Pinpoint the cell where the given text exists, returning its (X, Y) midpoint coordinate. 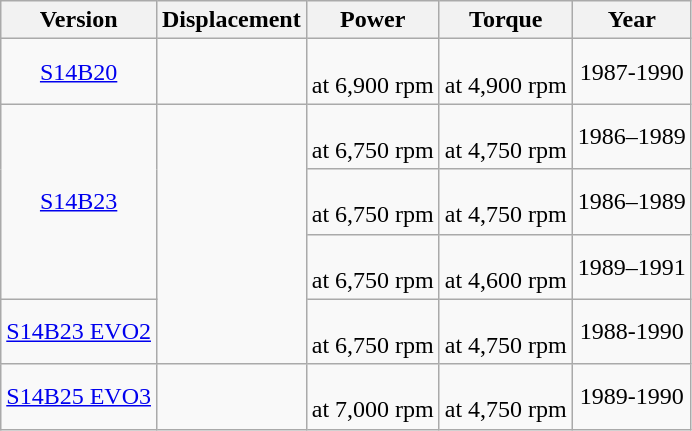
Torque (506, 20)
S14B25 EVO3 (79, 396)
1987-1990 (632, 72)
Power (372, 20)
at 6,900 rpm (372, 72)
S14B20 (79, 72)
at 4,900 rpm (506, 72)
1989–1991 (632, 266)
at 7,000 rpm (372, 396)
Year (632, 20)
S14B23 (79, 202)
Displacement (231, 20)
1988-1990 (632, 332)
Version (79, 20)
S14B23 EVO2 (79, 332)
at 4,600 rpm (506, 266)
1989-1990 (632, 396)
